Determine the [X, Y] coordinate at the center of the cell enclosing the given text.  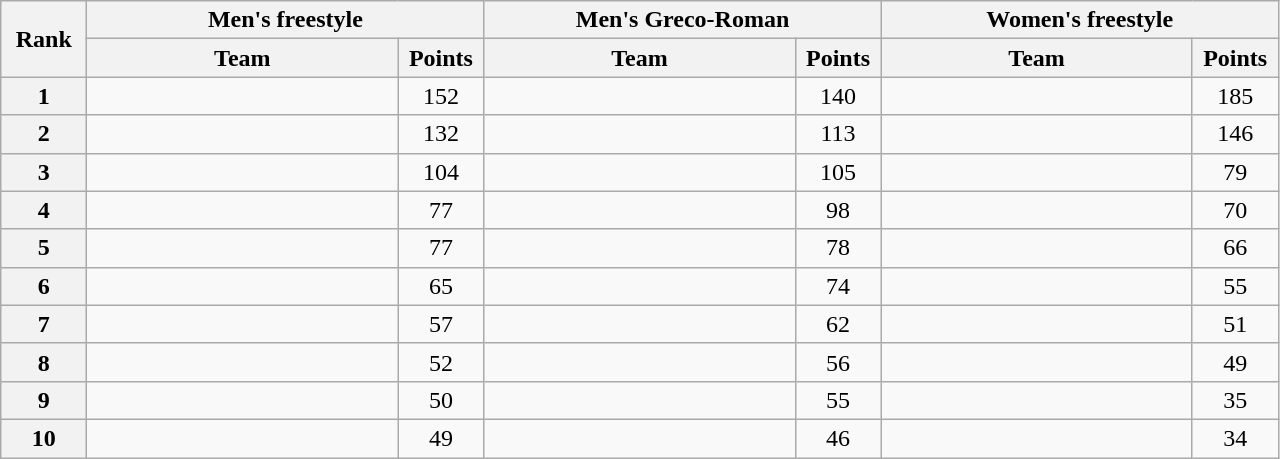
3 [44, 172]
79 [1235, 172]
51 [1235, 324]
70 [1235, 210]
57 [441, 324]
65 [441, 286]
9 [44, 400]
146 [1235, 134]
113 [838, 134]
52 [441, 362]
132 [441, 134]
152 [441, 96]
Men's Greco-Roman [682, 20]
46 [838, 438]
78 [838, 248]
35 [1235, 400]
10 [44, 438]
105 [838, 172]
66 [1235, 248]
Women's freestyle [1080, 20]
4 [44, 210]
1 [44, 96]
6 [44, 286]
104 [441, 172]
2 [44, 134]
8 [44, 362]
62 [838, 324]
Men's freestyle [286, 20]
98 [838, 210]
140 [838, 96]
56 [838, 362]
34 [1235, 438]
185 [1235, 96]
50 [441, 400]
5 [44, 248]
Rank [44, 39]
74 [838, 286]
7 [44, 324]
